From the cell containing the given text, extract its center point as [x, y] coordinate. 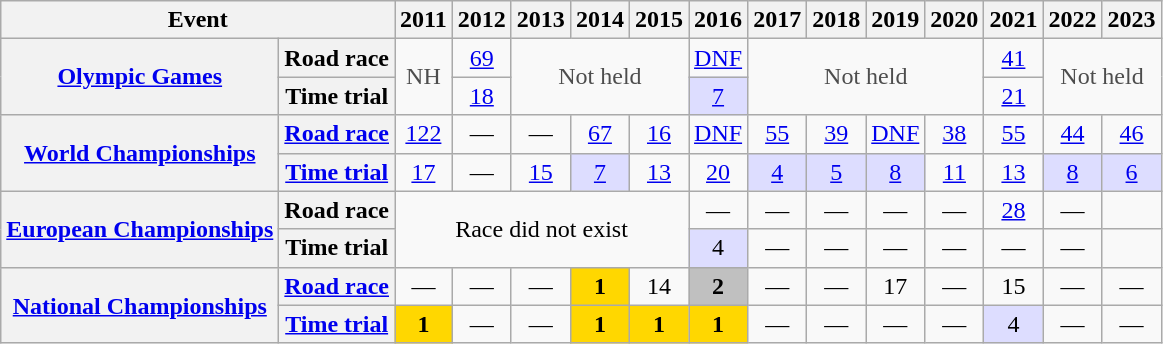
2013 [540, 20]
6 [1132, 172]
2023 [1132, 20]
44 [1072, 134]
2 [718, 286]
2018 [836, 20]
38 [954, 134]
Olympic Games [140, 77]
21 [1014, 96]
2012 [482, 20]
NH [424, 77]
11 [954, 172]
46 [1132, 134]
2019 [896, 20]
2011 [424, 20]
2015 [658, 20]
14 [658, 286]
28 [1014, 210]
2014 [600, 20]
20 [718, 172]
69 [482, 58]
2022 [1072, 20]
122 [424, 134]
World Championships [140, 153]
67 [600, 134]
2017 [778, 20]
16 [658, 134]
European Championships [140, 229]
39 [836, 134]
National Championships [140, 305]
2021 [1014, 20]
2016 [718, 20]
18 [482, 96]
5 [836, 172]
2020 [954, 20]
Event [198, 20]
41 [1014, 58]
Race did not exist [542, 229]
